From the cell containing the given text, extract its center point as (x, y) coordinate. 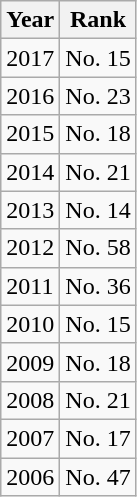
No. 23 (98, 96)
No. 14 (98, 210)
2014 (30, 172)
Rank (98, 20)
2011 (30, 286)
2017 (30, 58)
No. 58 (98, 248)
2007 (30, 438)
2008 (30, 400)
Year (30, 20)
2012 (30, 248)
No. 47 (98, 477)
2006 (30, 477)
2016 (30, 96)
2015 (30, 134)
No. 17 (98, 438)
2009 (30, 362)
2013 (30, 210)
No. 36 (98, 286)
2010 (30, 324)
